Search for the cell housing the specified text and yield its (X, Y) center coordinate. 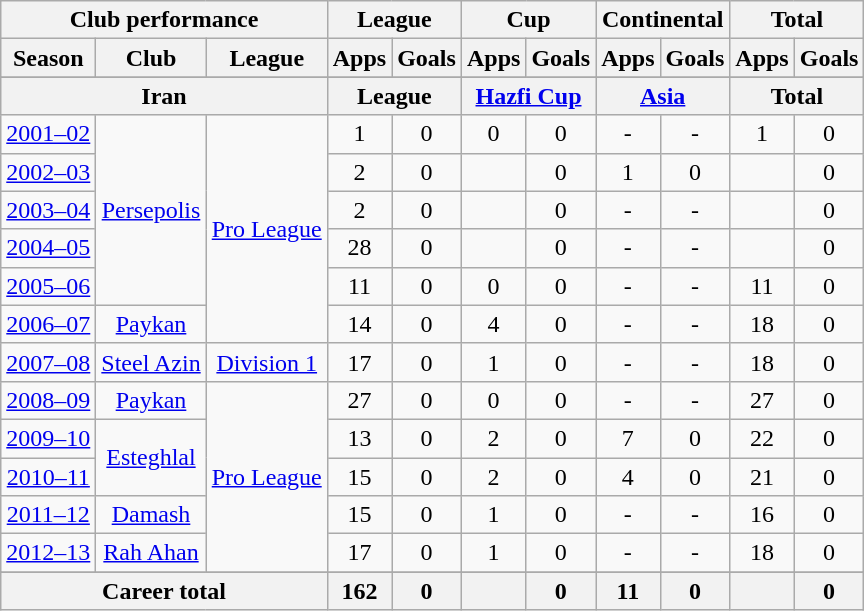
Hazfi Cup (528, 96)
Continental (663, 20)
2009–10 (48, 438)
2006–07 (48, 324)
2011–12 (48, 515)
28 (359, 248)
7 (628, 438)
162 (359, 591)
2004–05 (48, 248)
2005–06 (48, 286)
Season (48, 58)
2001–02 (48, 134)
Cup (528, 20)
Esteghlal (151, 457)
16 (762, 515)
2007–08 (48, 362)
Career total (164, 591)
2003–04 (48, 210)
22 (762, 438)
2008–09 (48, 400)
Steel Azin (151, 362)
Iran (164, 96)
Asia (663, 96)
21 (762, 477)
Club performance (164, 20)
Rah Ahan (151, 553)
2010–11 (48, 477)
13 (359, 438)
Damash (151, 515)
14 (359, 324)
Persepolis (151, 210)
2002–03 (48, 172)
2012–13 (48, 553)
Club (151, 58)
Division 1 (266, 362)
